Search for the cell housing the specified text and yield its (X, Y) center coordinate. 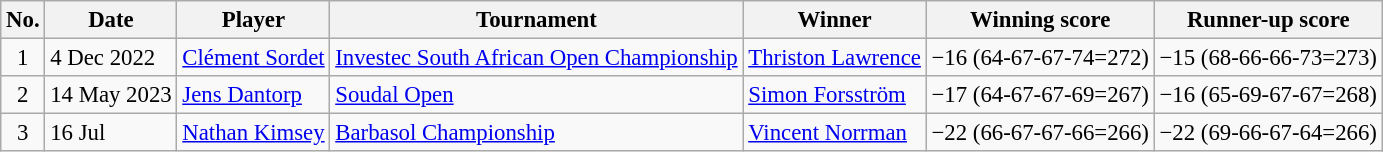
Runner-up score (1268, 20)
Thriston Lawrence (834, 58)
Soudal Open (536, 95)
Investec South African Open Championship (536, 58)
3 (23, 133)
Winner (834, 20)
−16 (65-69-67-67=268) (1268, 95)
16 Jul (111, 133)
−22 (66-67-67-66=266) (1040, 133)
4 Dec 2022 (111, 58)
Barbasol Championship (536, 133)
Tournament (536, 20)
Date (111, 20)
No. (23, 20)
14 May 2023 (111, 95)
Winning score (1040, 20)
Jens Dantorp (254, 95)
Vincent Norrman (834, 133)
Clément Sordet (254, 58)
1 (23, 58)
−22 (69-66-67-64=266) (1268, 133)
Nathan Kimsey (254, 133)
−15 (68-66-66-73=273) (1268, 58)
Simon Forsström (834, 95)
2 (23, 95)
−17 (64-67-67-69=267) (1040, 95)
Player (254, 20)
−16 (64-67-67-74=272) (1040, 58)
